Provide the [x, y] coordinate of the cell's center where the given text is located.  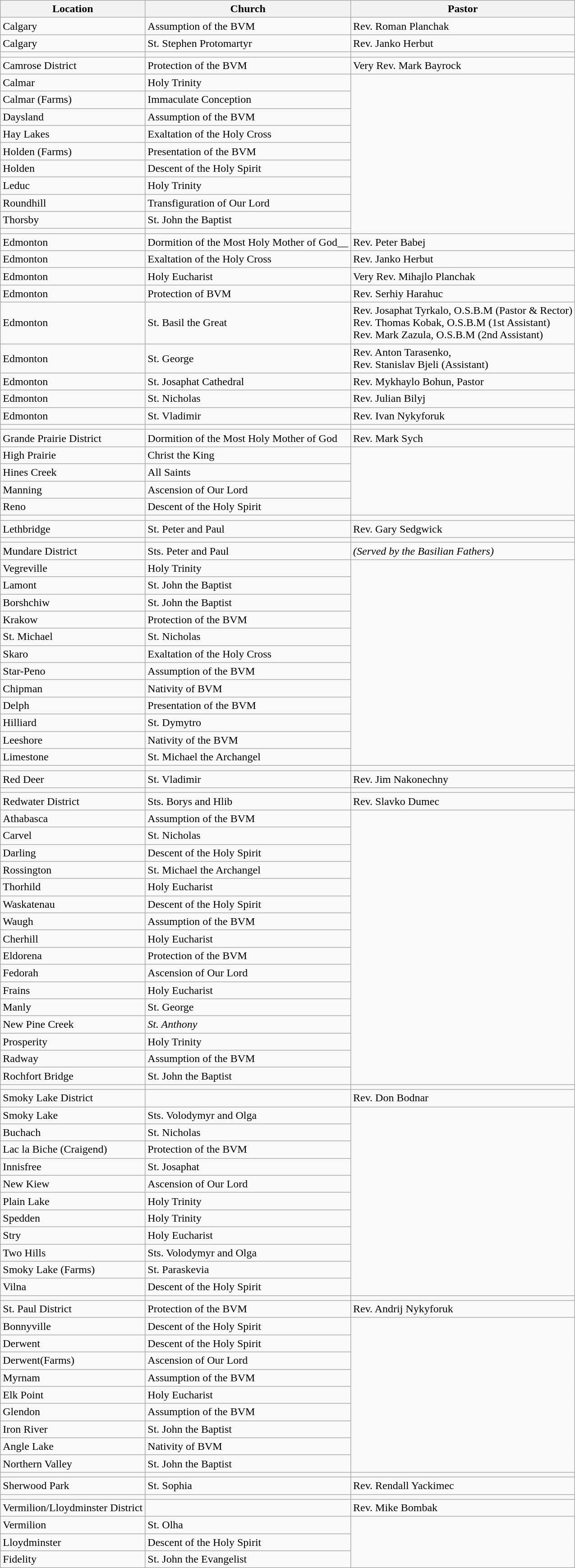
St. Anthony [248, 1025]
Dormition of the Most Holy Mother of God [248, 438]
All Saints [248, 472]
Manly [73, 1007]
Rev. Gary Sedgwick [463, 529]
St. Josaphat [248, 1167]
Rochfort Bridge [73, 1076]
St. John the Evangelist [248, 1559]
Derwent [73, 1343]
Nativity of the BVM [248, 740]
Prosperity [73, 1042]
Mundare District [73, 551]
Star-Peno [73, 671]
Borshchiw [73, 602]
Smoky Lake District [73, 1098]
St. Josaphat Cathedral [248, 382]
Lac la Biche (Craigend) [73, 1150]
Rev. Mike Bombak [463, 1508]
Redwater District [73, 801]
Rev. Peter Babej [463, 242]
Vegreville [73, 568]
Very Rev. Mihajlo Planchak [463, 276]
Very Rev. Mark Bayrock [463, 65]
Fedorah [73, 973]
Sts. Borys and Hlib [248, 801]
Angle Lake [73, 1446]
Vermilion/Lloydminster District [73, 1508]
Vilna [73, 1287]
Rev. Mykhaylo Bohun, Pastor [463, 382]
Location [73, 9]
Smoky Lake (Farms) [73, 1270]
Delph [73, 705]
Rev. Anton Tarasenko,Rev. Stanislav Bjeli (Assistant) [463, 358]
Rev. Slavko Dumec [463, 801]
Sherwood Park [73, 1485]
Krakow [73, 620]
Holden (Farms) [73, 151]
Grande Prairie District [73, 438]
Derwent(Farms) [73, 1361]
St. Basil the Great [248, 323]
New Kiew [73, 1184]
Holden [73, 168]
Sts. Peter and Paul [248, 551]
Lloydminster [73, 1542]
St. Sophia [248, 1485]
Thorhild [73, 887]
Chipman [73, 688]
Christ the King [248, 455]
Rev. Andrij Nykyforuk [463, 1309]
Reno [73, 507]
Pastor [463, 9]
Limestone [73, 757]
Hilliard [73, 722]
Innisfree [73, 1167]
Spedden [73, 1218]
Lamont [73, 585]
St. Dymytro [248, 722]
Radway [73, 1059]
Hay Lakes [73, 134]
Waugh [73, 921]
Glendon [73, 1412]
Thorsby [73, 220]
Rev. Serhiy Harahuc [463, 294]
Cherhill [73, 938]
Calmar [73, 83]
St. Paul District [73, 1309]
Vermilion [73, 1525]
Roundhill [73, 202]
Fidelity [73, 1559]
Athabasca [73, 818]
St. Paraskevia [248, 1270]
High Prairie [73, 455]
(Served by the Basilian Fathers) [463, 551]
Transfiguration of Our Lord [248, 202]
Immaculate Conception [248, 100]
Bonnyville [73, 1326]
Rev. Ivan Nykyforuk [463, 416]
Plain Lake [73, 1201]
Eldorena [73, 956]
Myrnam [73, 1378]
Rev. Mark Sych [463, 438]
Calmar (Farms) [73, 100]
Camrose District [73, 65]
Red Deer [73, 779]
New Pine Creek [73, 1025]
Hines Creek [73, 472]
Manning [73, 489]
St. Peter and Paul [248, 529]
Rev. Josaphat Tyrkalo, O.S.B.M (Pastor & Rector)Rev. Thomas Kobak, O.S.B.M (1st Assistant)Rev. Mark Zazula, O.S.B.M (2nd Assistant) [463, 323]
Skaro [73, 654]
Leeshore [73, 740]
St. Olha [248, 1525]
St. Michael [73, 637]
Rev. Jim Nakonechny [463, 779]
Rossington [73, 870]
Smoky Lake [73, 1115]
Stry [73, 1235]
Rev. Roman Planchak [463, 26]
Rev. Rendall Yackimec [463, 1485]
Buchach [73, 1132]
Carvel [73, 836]
Rev. Don Bodnar [463, 1098]
Rev. Julian Bilyj [463, 399]
Protection of BVM [248, 294]
Frains [73, 990]
St. Stephen Protomartyr [248, 43]
Daysland [73, 117]
Waskatenau [73, 904]
Iron River [73, 1429]
Darling [73, 853]
Two Hills [73, 1252]
Church [248, 9]
Dormition of the Most Holy Mother of God__ [248, 242]
Lethbridge [73, 529]
Elk Point [73, 1395]
Northern Valley [73, 1463]
Leduc [73, 185]
